Locate the cell with the specified text and output its (x, y) center coordinate. 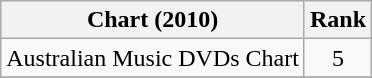
Rank (338, 20)
5 (338, 58)
Australian Music DVDs Chart (153, 58)
Chart (2010) (153, 20)
